Locate the cell with the specified text and output its [X, Y] center coordinate. 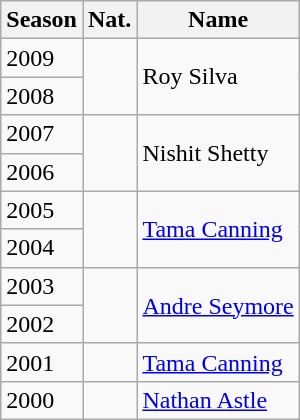
2002 [42, 324]
Roy Silva [218, 77]
2006 [42, 172]
Nathan Astle [218, 400]
2009 [42, 58]
2003 [42, 286]
2004 [42, 248]
Name [218, 20]
2005 [42, 210]
Nishit Shetty [218, 153]
2001 [42, 362]
2000 [42, 400]
2008 [42, 96]
2007 [42, 134]
Andre Seymore [218, 305]
Nat. [109, 20]
Season [42, 20]
